Scan for the cell matching the given text and deliver its (x, y) coordinate at center. 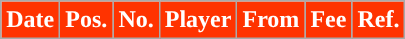
Fee (328, 20)
Pos. (86, 20)
From (271, 20)
Ref. (378, 20)
No. (136, 20)
Player (198, 20)
Date (30, 20)
